Return (X, Y) of the center of cell containing provided text 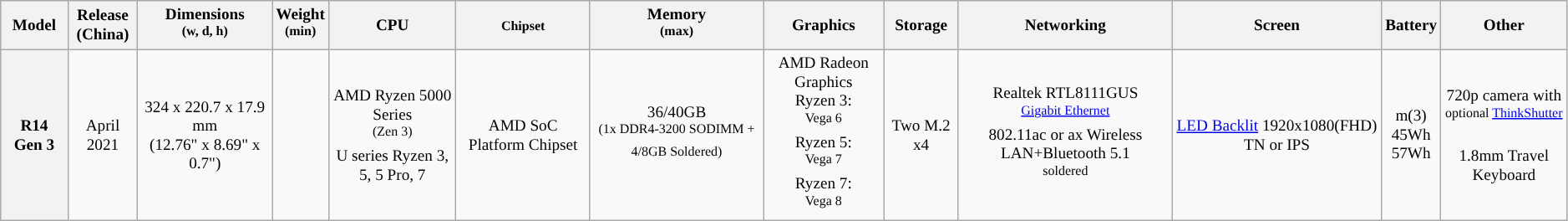
m(3) 45Wh57Wh (1412, 136)
Screen (1276, 25)
Storage (921, 25)
R14 Gen 3 (34, 136)
Realtek RTL8111GUS Gigabit Ethernet 802.11ac or ax Wireless LAN+Bluetooth 5.1soldered (1065, 136)
Weight (min) (301, 25)
Memory (max) (677, 25)
Battery (1412, 25)
Graphics (824, 25)
AMD Radeon Graphics Ryzen 3: Vega 6 Ryzen 5: Vega 7 Ryzen 7: Vega 8 (824, 136)
April 2021 (103, 136)
CPU (393, 25)
AMD Ryzen 5000 Series (Zen 3) U series Ryzen 3, 5, 5 Pro, 7 (393, 136)
Dimensions (w, d, h) (206, 25)
Other (1504, 25)
Chipset (523, 25)
36/40GB (1x DDR4-3200 SODIMM + 4/8GB Soldered) (677, 136)
LED Backlit 1920x1080(FHD) TN or IPS (1276, 136)
Two M.2 x4 (921, 136)
Networking (1065, 25)
720p camera with optional ThinkShutter 1.8mm Travel Keyboard (1504, 136)
Release(China) (103, 25)
AMD SoC Platform Chipset (523, 136)
324 x 220.7 x 17.9 mm (12.76" x 8.69" x 0.7") (206, 136)
Model (34, 25)
